Locate the cell with the specified text and output its [X, Y] center coordinate. 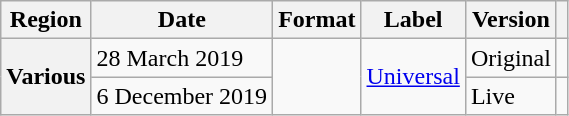
Various [46, 77]
Original [510, 58]
28 March 2019 [182, 58]
Region [46, 20]
Universal [413, 77]
Live [510, 96]
Format [317, 20]
Label [413, 20]
Date [182, 20]
6 December 2019 [182, 96]
Version [510, 20]
